Return (x, y) of the center of cell containing provided text 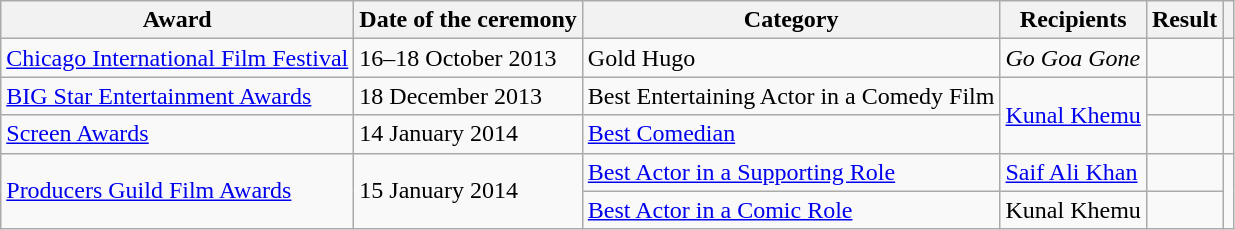
BIG Star Entertainment Awards (178, 96)
15 January 2014 (468, 191)
Screen Awards (178, 134)
Date of the ceremony (468, 20)
Best Actor in a Comic Role (791, 210)
Result (1184, 20)
14 January 2014 (468, 134)
Recipients (1073, 20)
18 December 2013 (468, 96)
Chicago International Film Festival (178, 58)
Producers Guild Film Awards (178, 191)
16–18 October 2013 (468, 58)
Best Comedian (791, 134)
Award (178, 20)
Category (791, 20)
Best Entertaining Actor in a Comedy Film (791, 96)
Gold Hugo (791, 58)
Go Goa Gone (1073, 58)
Best Actor in a Supporting Role (791, 172)
Saif Ali Khan (1073, 172)
